Find where the given text appears and provide that cell's center as [X, Y] coordinate. 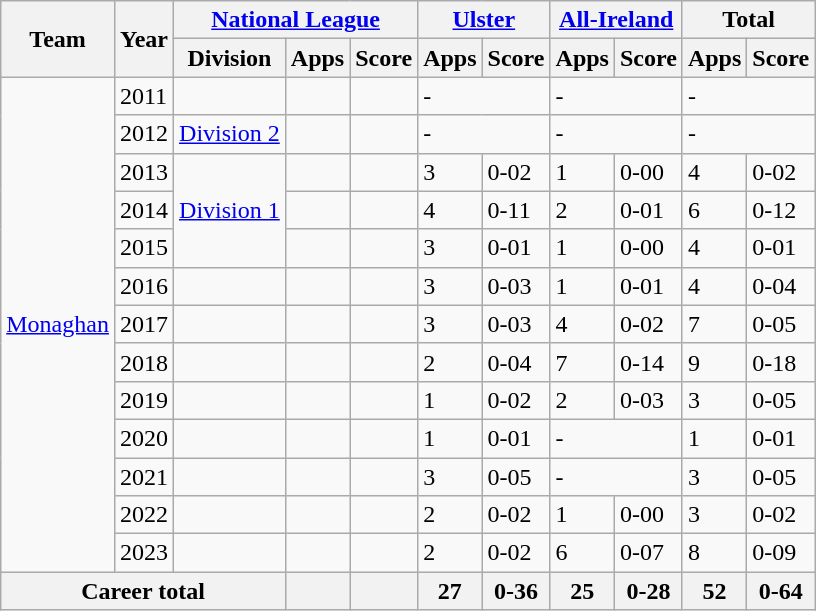
0-12 [781, 210]
0-07 [648, 553]
9 [714, 362]
Total [748, 20]
0-11 [516, 210]
0-09 [781, 553]
2022 [144, 515]
2017 [144, 324]
8 [714, 553]
All-Ireland [616, 20]
0-64 [781, 591]
Ulster [484, 20]
2019 [144, 400]
27 [450, 591]
Division 1 [230, 210]
0-14 [648, 362]
2018 [144, 362]
Monaghan [58, 324]
Team [58, 39]
2021 [144, 477]
0-28 [648, 591]
2014 [144, 210]
2013 [144, 172]
0-36 [516, 591]
Division [230, 58]
52 [714, 591]
2011 [144, 96]
2016 [144, 286]
Career total [144, 591]
25 [582, 591]
2023 [144, 553]
2020 [144, 438]
2012 [144, 134]
2015 [144, 248]
Year [144, 39]
0-18 [781, 362]
Division 2 [230, 134]
National League [296, 20]
